Detect which cell encompasses the target text, then output its (X, Y) center coordinate. 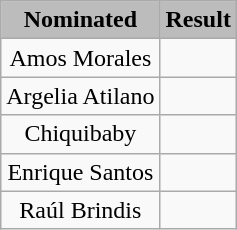
Nominated (80, 20)
Result (198, 20)
Enrique Santos (80, 172)
Amos Morales (80, 58)
Raúl Brindis (80, 210)
Argelia Atilano (80, 96)
Chiquibaby (80, 134)
